Output the (x, y) coordinate of the center of the cell containing the given text.  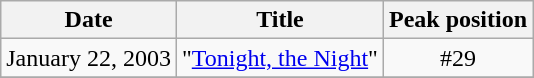
"Tonight, the Night" (280, 58)
January 22, 2003 (89, 58)
#29 (458, 58)
Title (280, 20)
Peak position (458, 20)
Date (89, 20)
